Output the (x, y) coordinate of the center of the cell containing the given text.  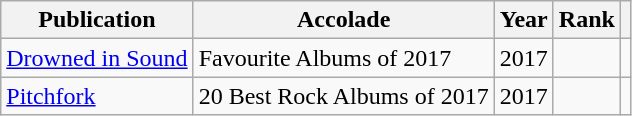
Rank (586, 20)
Publication (97, 20)
Drowned in Sound (97, 58)
Pitchfork (97, 96)
Accolade (344, 20)
Year (524, 20)
20 Best Rock Albums of 2017 (344, 96)
Favourite Albums of 2017 (344, 58)
